Pinpoint the cell where the given text exists, returning its (X, Y) midpoint coordinate. 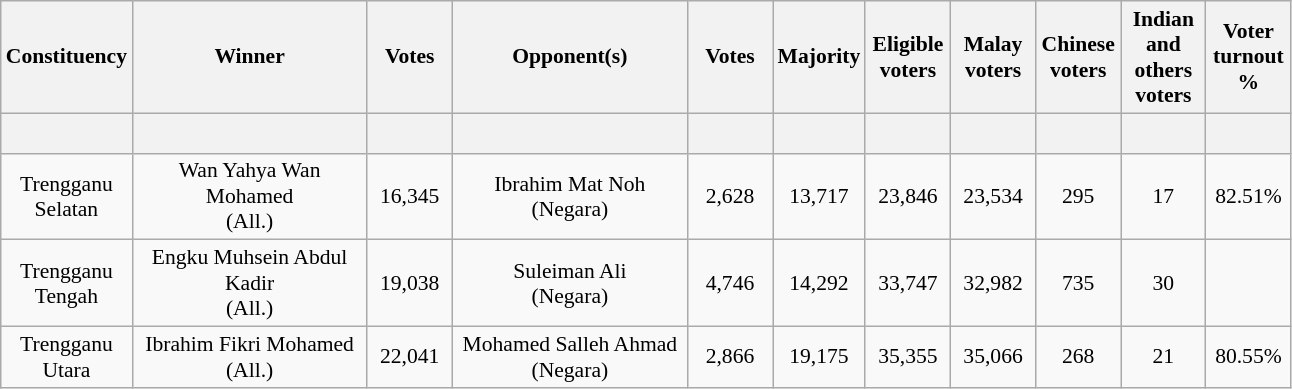
Voter turnout % (1248, 57)
82.51% (1248, 196)
19,175 (820, 358)
Chinese voters (1078, 57)
14,292 (820, 284)
19,038 (410, 284)
21 (1164, 358)
268 (1078, 358)
Engku Muhsein Abdul Kadir(All.) (250, 284)
Ibrahim Fikri Mohamed(All.) (250, 358)
80.55% (1248, 358)
295 (1078, 196)
32,982 (992, 284)
4,746 (730, 284)
Trengganu Selatan (66, 196)
2,866 (730, 358)
Indian and others voters (1164, 57)
Ibrahim Mat Noh(Negara) (570, 196)
2,628 (730, 196)
735 (1078, 284)
Suleiman Ali(Negara) (570, 284)
Opponent(s) (570, 57)
33,747 (908, 284)
Trengganu Utara (66, 358)
30 (1164, 284)
23,534 (992, 196)
Trengganu Tengah (66, 284)
Eligible voters (908, 57)
Winner (250, 57)
16,345 (410, 196)
Mohamed Salleh Ahmad(Negara) (570, 358)
Majority (820, 57)
Wan Yahya Wan Mohamed(All.) (250, 196)
23,846 (908, 196)
35,355 (908, 358)
17 (1164, 196)
Malay voters (992, 57)
22,041 (410, 358)
35,066 (992, 358)
13,717 (820, 196)
Constituency (66, 57)
